From the cell containing the given text, extract its center point as (X, Y) coordinate. 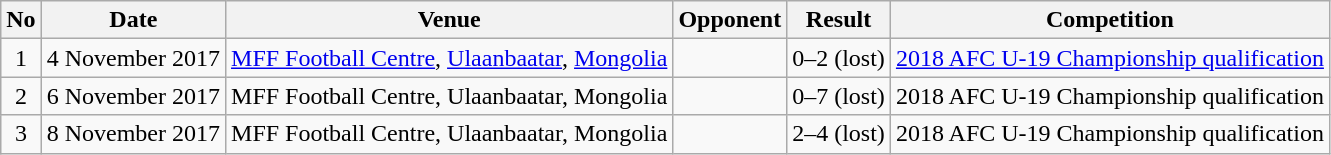
Date (133, 20)
0–2 (lost) (839, 58)
3 (21, 134)
Opponent (730, 20)
2 (21, 96)
1 (21, 58)
4 November 2017 (133, 58)
Venue (450, 20)
Competition (1110, 20)
0–7 (lost) (839, 96)
No (21, 20)
6 November 2017 (133, 96)
8 November 2017 (133, 134)
2–4 (lost) (839, 134)
Result (839, 20)
